Search for the cell housing the specified text and yield its (X, Y) center coordinate. 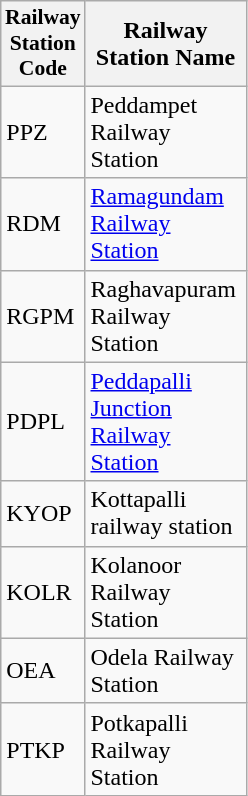
Ramagundam Railway Station (166, 224)
KYOP (43, 514)
Raghavapuram Railway Station (166, 316)
PTKP (43, 749)
Potkapalli Railway Station (166, 749)
Odela Railway Station (166, 670)
RGPM (43, 316)
RDM (43, 224)
KOLR (43, 592)
Kottapalli railway station (166, 514)
Peddapalli Junction Railway Station (166, 422)
Railway Station Name (166, 44)
Railway Station Code (43, 44)
PPZ (43, 132)
Peddampet Railway Station (166, 132)
PDPL (43, 422)
OEA (43, 670)
Kolanoor Railway Station (166, 592)
